For the text-containing cell, return its midpoint in [x, y] coordinate format. 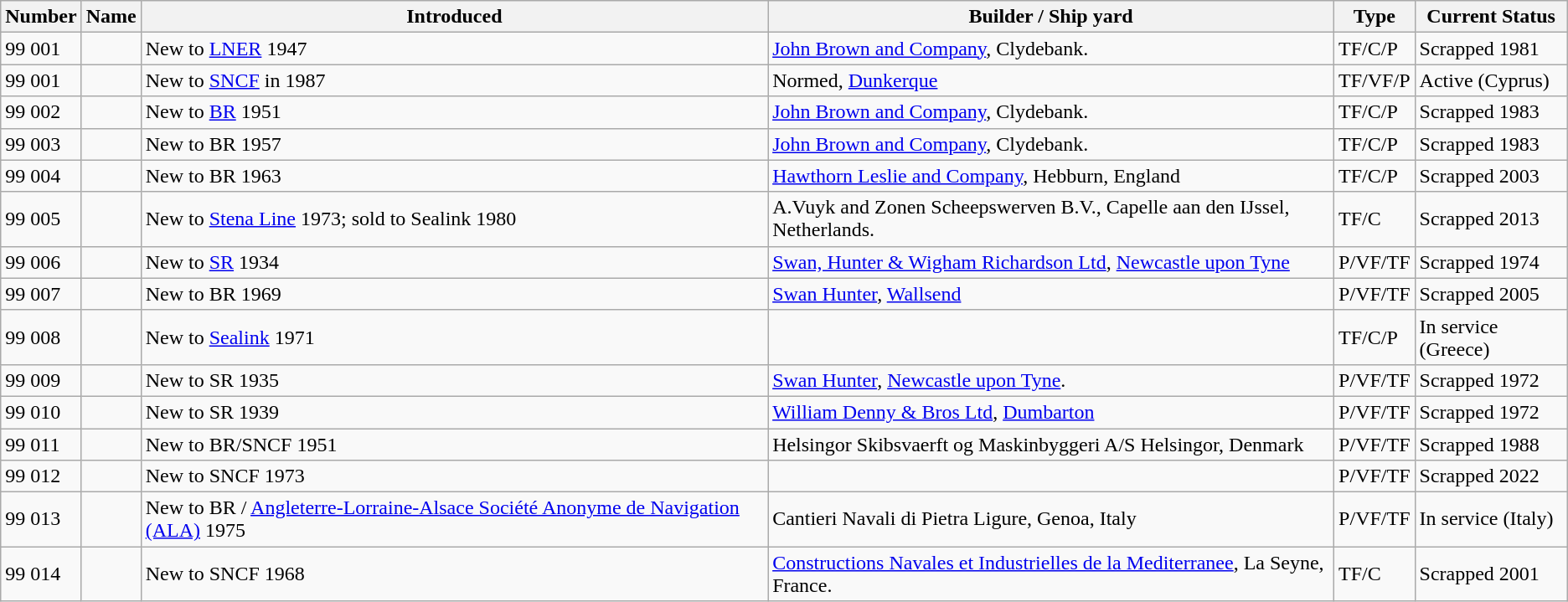
New to SR 1934 [454, 262]
New to SR 1935 [454, 380]
Constructions Navales et Industrielles de la Mediterranee, La Seyne, France. [1051, 574]
99 012 [41, 476]
Builder / Ship yard [1051, 17]
99 007 [41, 294]
Number [41, 17]
Scrapped 1988 [1491, 445]
99 005 [41, 219]
William Denny & Bros Ltd, Dumbarton [1051, 412]
99 014 [41, 574]
99 008 [41, 337]
New to BR 1957 [454, 144]
New to BR 1951 [454, 112]
99 002 [41, 112]
New to BR 1969 [454, 294]
Normed, Dunkerque [1051, 80]
Active (Cyprus) [1491, 80]
Helsingor Skibsvaerft og Maskinbyggeri A/S Helsingor, Denmark [1051, 445]
99 009 [41, 380]
Swan Hunter, Wallsend [1051, 294]
In service (Greece) [1491, 337]
New to Stena Line 1973; sold to Sealink 1980 [454, 219]
New to LNER 1947 [454, 49]
99 003 [41, 144]
New to SNCF 1973 [454, 476]
Scrapped 2005 [1491, 294]
Hawthorn Leslie and Company, Hebburn, England [1051, 176]
Swan, Hunter & Wigham Richardson Ltd, Newcastle upon Tyne [1051, 262]
In service (Italy) [1491, 519]
New to SNCF in 1987 [454, 80]
Cantieri Navali di Pietra Ligure, Genoa, Italy [1051, 519]
Scrapped 1981 [1491, 49]
99 010 [41, 412]
Current Status [1491, 17]
Scrapped 2001 [1491, 574]
A.Vuyk and Zonen Scheepswerven B.V., Capelle aan den IJssel, Netherlands. [1051, 219]
Scrapped 1974 [1491, 262]
99 004 [41, 176]
New to BR 1963 [454, 176]
New to SR 1939 [454, 412]
Scrapped 2013 [1491, 219]
99 013 [41, 519]
Introduced [454, 17]
New to BR/SNCF 1951 [454, 445]
New to Sealink 1971 [454, 337]
New to BR / Angleterre-Lorraine-Alsace Société Anonyme de Navigation (ALA) 1975 [454, 519]
TF/VF/P [1375, 80]
Name [111, 17]
New to SNCF 1968 [454, 574]
Swan Hunter, Newcastle upon Tyne. [1051, 380]
Type [1375, 17]
Scrapped 2022 [1491, 476]
Scrapped 2003 [1491, 176]
99 006 [41, 262]
99 011 [41, 445]
